Pinpoint the cell where the given text exists, returning its (x, y) midpoint coordinate. 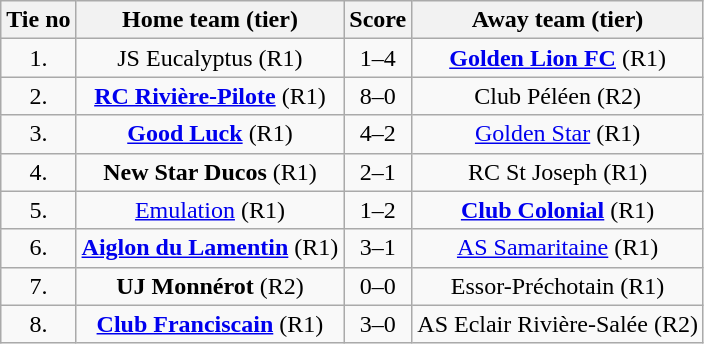
Golden Lion FC (R1) (558, 58)
Aiglon du Lamentin (R1) (210, 248)
1–4 (378, 58)
Away team (tier) (558, 20)
Club Péléen (R2) (558, 96)
2–1 (378, 172)
Good Luck (R1) (210, 134)
5. (38, 210)
8. (38, 324)
AS Eclair Rivière-Salée (R2) (558, 324)
AS Samaritaine (R1) (558, 248)
Emulation (R1) (210, 210)
8–0 (378, 96)
Home team (tier) (210, 20)
New Star Ducos (R1) (210, 172)
0–0 (378, 286)
JS Eucalyptus (R1) (210, 58)
3–1 (378, 248)
Tie no (38, 20)
4. (38, 172)
2. (38, 96)
Golden Star (R1) (558, 134)
1–2 (378, 210)
RC Rivière-Pilote (R1) (210, 96)
Score (378, 20)
Club Colonial (R1) (558, 210)
1. (38, 58)
Essor-Préchotain (R1) (558, 286)
3. (38, 134)
RC St Joseph (R1) (558, 172)
6. (38, 248)
7. (38, 286)
3–0 (378, 324)
UJ Monnérot (R2) (210, 286)
Club Franciscain (R1) (210, 324)
4–2 (378, 134)
